Output the [x, y] coordinate of the center of the cell containing the given text.  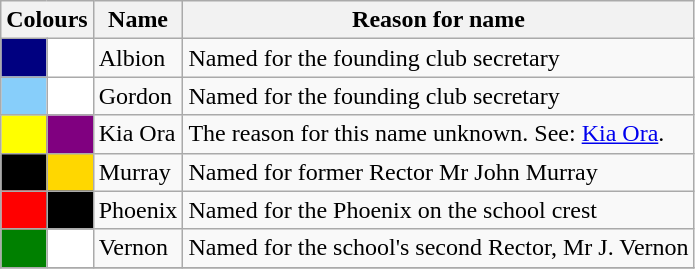
Phoenix [138, 210]
Gordon [138, 96]
Vernon [138, 248]
Albion [138, 58]
Named for former Rector Mr John Murray [438, 172]
Name [138, 20]
Murray [138, 172]
Colours [47, 20]
Named for the Phoenix on the school crest [438, 210]
Kia Ora [138, 134]
The reason for this name unknown. See: Kia Ora. [438, 134]
Named for the school's second Rector, Mr J. Vernon [438, 248]
Reason for name [438, 20]
